Identify which cell holds the provided text, then report its [X, Y] central coordinate. 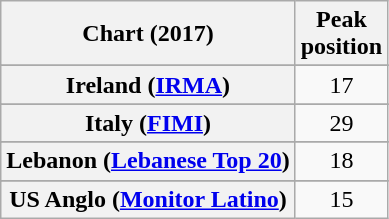
Lebanon (Lebanese Top 20) [148, 161]
Ireland (IRMA) [148, 85]
15 [341, 199]
29 [341, 123]
18 [341, 161]
Peakposition [341, 34]
Chart (2017) [148, 34]
17 [341, 85]
US Anglo (Monitor Latino) [148, 199]
Italy (FIMI) [148, 123]
